Extract the (x, y) coordinate from the center of the cell holding the provided text.  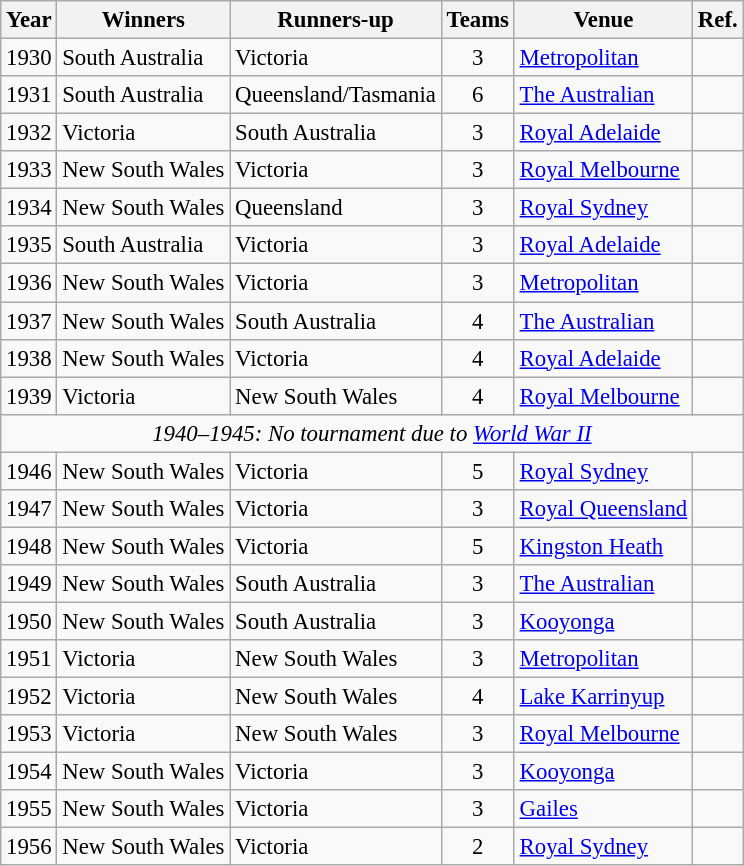
1937 (29, 321)
1950 (29, 621)
1949 (29, 584)
1956 (29, 847)
1951 (29, 659)
1934 (29, 208)
1947 (29, 509)
1952 (29, 697)
Queensland (336, 208)
Ref. (718, 20)
1938 (29, 358)
Winners (144, 20)
Year (29, 20)
1933 (29, 170)
Kingston Heath (603, 546)
1953 (29, 734)
1955 (29, 809)
1946 (29, 471)
1930 (29, 58)
1948 (29, 546)
Runners-up (336, 20)
Teams (478, 20)
1954 (29, 772)
1931 (29, 95)
2 (478, 847)
1935 (29, 245)
1936 (29, 283)
Gailes (603, 809)
1932 (29, 133)
6 (478, 95)
1939 (29, 396)
Queensland/Tasmania (336, 95)
1940–1945: No tournament due to World War II (372, 433)
Lake Karrinyup (603, 697)
Venue (603, 20)
Royal Queensland (603, 509)
